Return the (x, y) coordinate for the center point of the cell that contains the specified text.  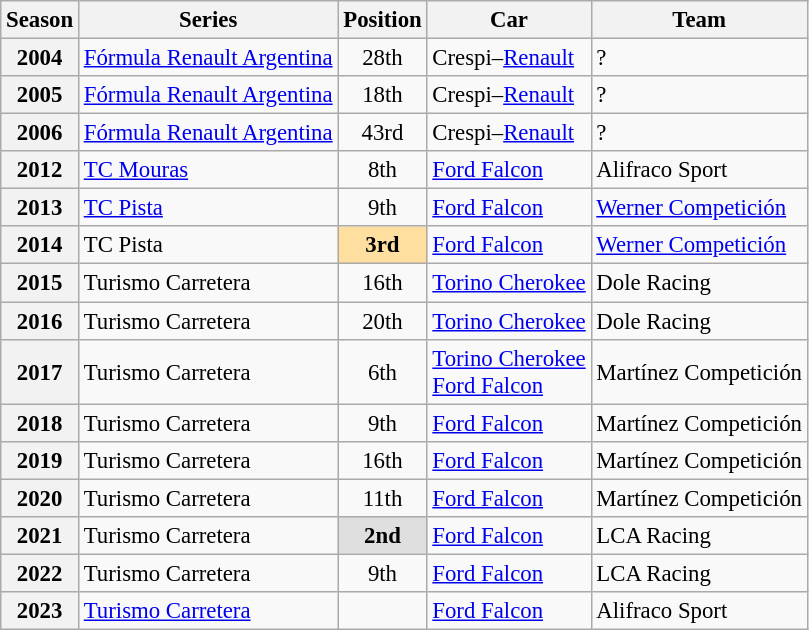
2014 (40, 245)
Car (509, 20)
2006 (40, 133)
2013 (40, 208)
20th (382, 321)
2015 (40, 283)
2016 (40, 321)
2022 (40, 573)
2004 (40, 58)
Torino CherokeeFord Falcon (509, 372)
2012 (40, 170)
TC Mouras (208, 170)
2nd (382, 536)
Series (208, 20)
2005 (40, 95)
43rd (382, 133)
18th (382, 95)
2023 (40, 611)
2019 (40, 460)
2020 (40, 498)
2018 (40, 423)
3rd (382, 245)
8th (382, 170)
2021 (40, 536)
Position (382, 20)
Team (699, 20)
11th (382, 498)
28th (382, 58)
2017 (40, 372)
Season (40, 20)
6th (382, 372)
